Find where the given text appears and provide that cell's center as (X, Y) coordinate. 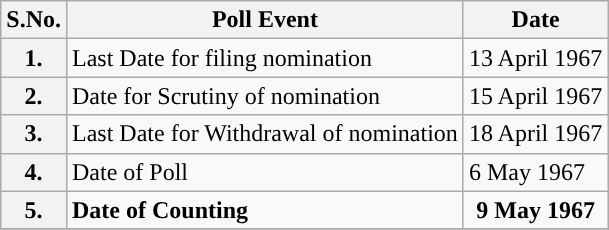
S.No. (34, 20)
3. (34, 134)
18 April 1967 (535, 134)
Date of Counting (264, 210)
15 April 1967 (535, 96)
Date (535, 20)
6 May 1967 (535, 172)
Last Date for filing nomination (264, 58)
13 April 1967 (535, 58)
9 May 1967 (535, 210)
4. (34, 172)
Date of Poll (264, 172)
1. (34, 58)
5. (34, 210)
Poll Event (264, 20)
Date for Scrutiny of nomination (264, 96)
2. (34, 96)
Last Date for Withdrawal of nomination (264, 134)
